Detect which cell encompasses the target text, then output its (X, Y) center coordinate. 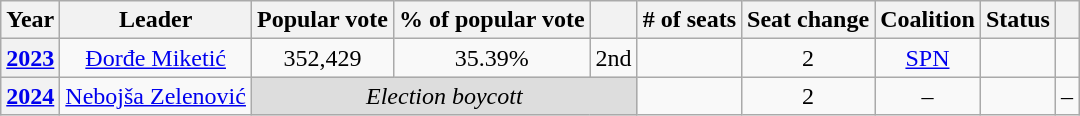
Election boycott (444, 96)
Popular vote (322, 20)
35.39% (492, 58)
SPN (928, 58)
2024 (30, 96)
Leader (156, 20)
Status (1018, 20)
Đorđe Miketić (156, 58)
Nebojša Zelenović (156, 96)
Seat change (808, 20)
# of seats (689, 20)
Year (30, 20)
Coalition (928, 20)
2nd (614, 58)
% of popular vote (492, 20)
2023 (30, 58)
352,429 (322, 58)
